Determine the (X, Y) coordinate at the center of the cell enclosing the given text.  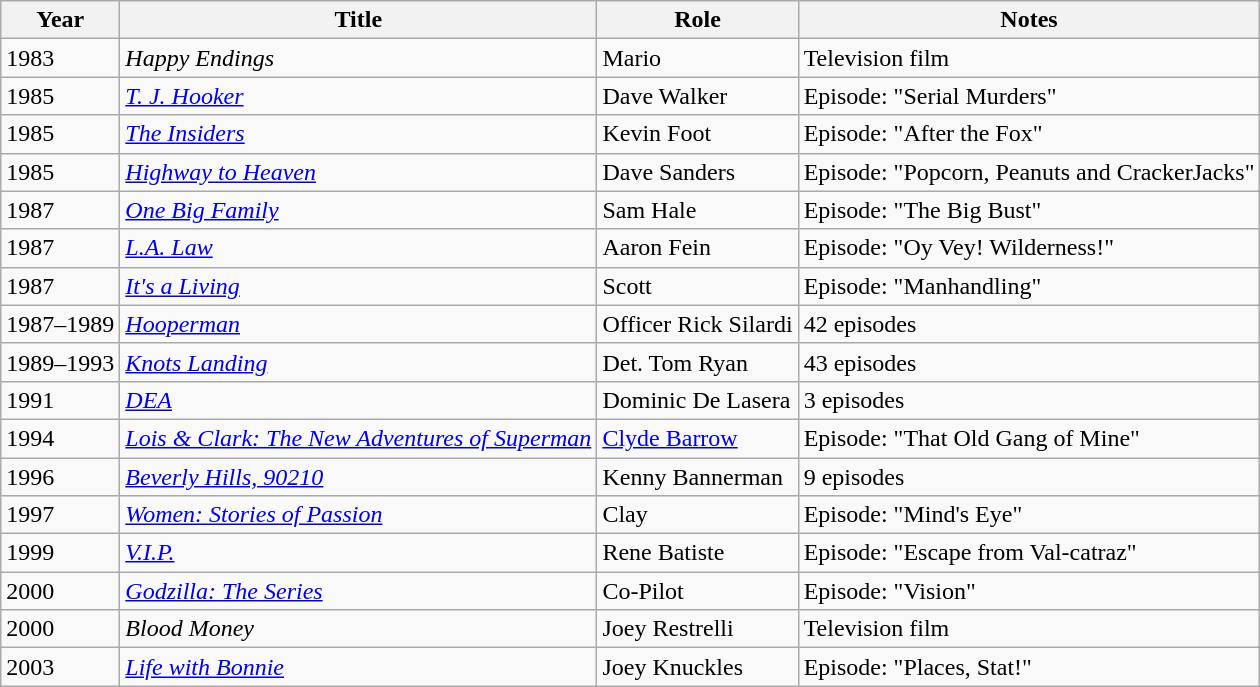
Episode: "Vision" (1029, 591)
Rene Batiste (698, 553)
Episode: "The Big Bust" (1029, 210)
Life with Bonnie (358, 667)
Notes (1029, 20)
Mario (698, 58)
Godzilla: The Series (358, 591)
1983 (60, 58)
Clay (698, 515)
Kevin Foot (698, 134)
Episode: "Escape from Val-catraz" (1029, 553)
1996 (60, 477)
Role (698, 20)
T. J. Hooker (358, 96)
Lois & Clark: The New Adventures of Superman (358, 438)
Beverly Hills, 90210 (358, 477)
Episode: "Popcorn, Peanuts and CrackerJacks" (1029, 172)
Episode: "Places, Stat!" (1029, 667)
Women: Stories of Passion (358, 515)
Aaron Fein (698, 248)
DEA (358, 400)
Year (60, 20)
Joey Restrelli (698, 629)
43 episodes (1029, 362)
Happy Endings (358, 58)
V.I.P. (358, 553)
Title (358, 20)
Episode: "Oy Vey! Wilderness!" (1029, 248)
Episode: "Mind's Eye" (1029, 515)
Episode: "After the Fox" (1029, 134)
Officer Rick Silardi (698, 324)
It's a Living (358, 286)
42 episodes (1029, 324)
Co-Pilot (698, 591)
Kenny Bannerman (698, 477)
Episode: "Manhandling" (1029, 286)
L.A. Law (358, 248)
Dominic De Lasera (698, 400)
2003 (60, 667)
9 episodes (1029, 477)
Sam Hale (698, 210)
Episode: "That Old Gang of Mine" (1029, 438)
Det. Tom Ryan (698, 362)
1997 (60, 515)
Blood Money (358, 629)
The Insiders (358, 134)
Clyde Barrow (698, 438)
1989–1993 (60, 362)
1999 (60, 553)
Knots Landing (358, 362)
One Big Family (358, 210)
Episode: "Serial Murders" (1029, 96)
Dave Sanders (698, 172)
3 episodes (1029, 400)
Dave Walker (698, 96)
1987–1989 (60, 324)
Joey Knuckles (698, 667)
1994 (60, 438)
Highway to Heaven (358, 172)
Hooperman (358, 324)
1991 (60, 400)
Scott (698, 286)
